Provide the (X, Y) coordinate of the cell's center where the given text is located.  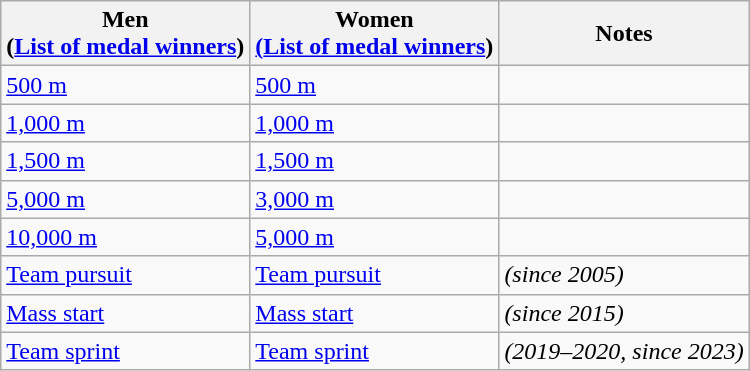
10,000 m (126, 237)
3,000 m (374, 199)
(since 2005) (624, 275)
Men(List of medal winners) (126, 34)
Women(List of medal winners) (374, 34)
(2019–2020, since 2023) (624, 351)
Notes (624, 34)
(since 2015) (624, 313)
